Return (X, Y) of the center of cell containing provided text 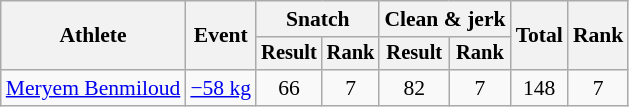
Total (540, 36)
Clean & jerk (444, 19)
66 (289, 88)
Snatch (318, 19)
Meryem Benmiloud (94, 88)
148 (540, 88)
Event (220, 36)
−58 kg (220, 88)
Athlete (94, 36)
82 (414, 88)
